Return [x, y] of the center of cell containing provided text 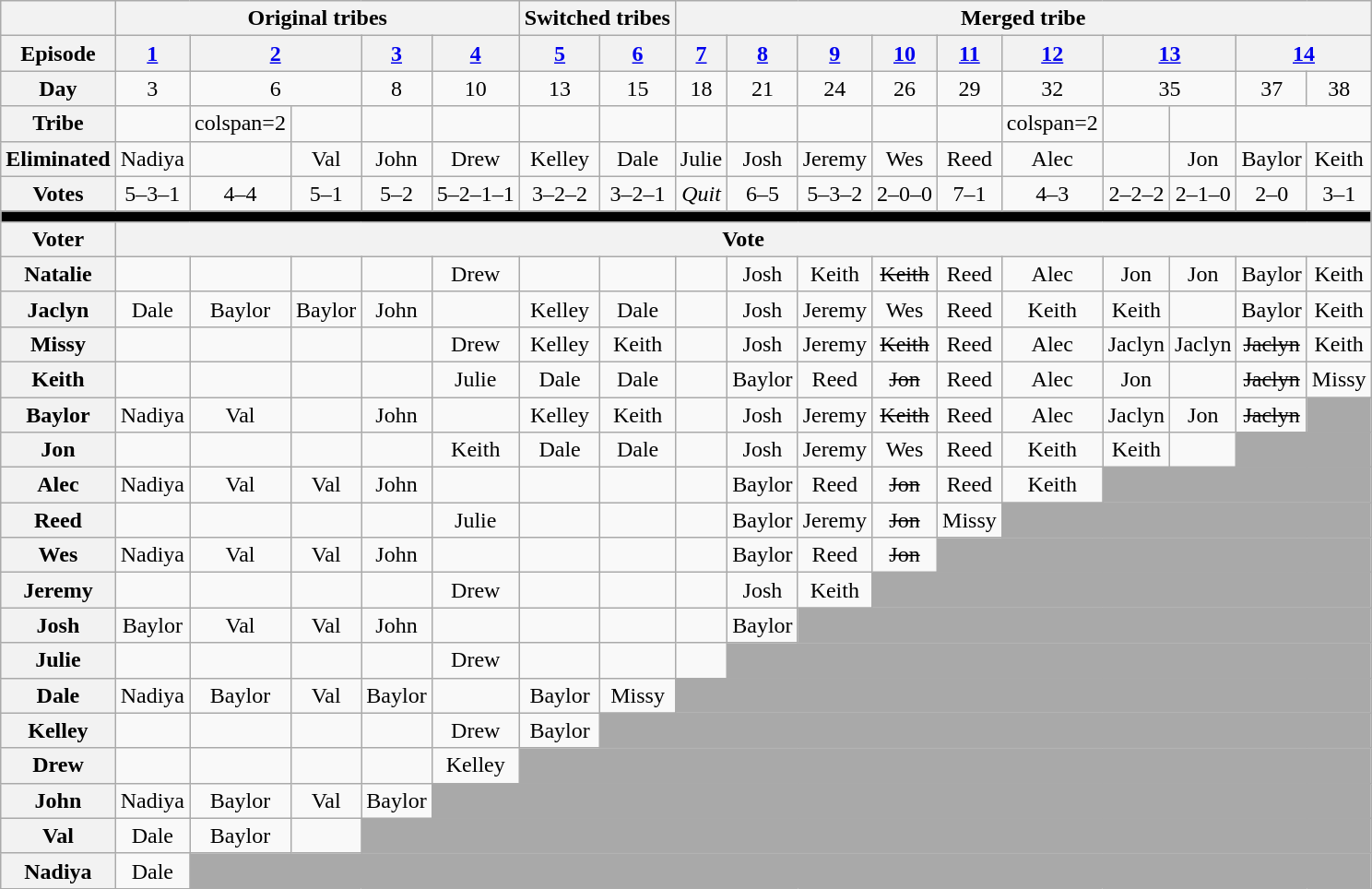
38 [1339, 89]
3–1 [1339, 194]
29 [970, 89]
35 [1169, 89]
Merged tribe [1023, 18]
7 [701, 53]
24 [834, 89]
Quit [701, 194]
32 [1052, 89]
5 [560, 53]
4 [476, 53]
1 [152, 53]
2–2–2 [1136, 194]
5–1 [325, 194]
2 [276, 53]
14 [1304, 53]
Switched tribes [597, 18]
4–3 [1052, 194]
7–1 [970, 194]
37 [1271, 89]
Episode [58, 53]
Original tribes [317, 18]
4–4 [241, 194]
3–2–2 [560, 194]
Eliminated [58, 159]
Tribe [58, 124]
18 [701, 89]
Day [58, 89]
3–2–1 [638, 194]
Natalie [58, 274]
2–1–0 [1203, 194]
Vote [743, 239]
26 [904, 89]
21 [763, 89]
12 [1052, 53]
9 [834, 53]
2–0 [1271, 194]
5–3–2 [834, 194]
Voter [58, 239]
5–2–1–1 [476, 194]
15 [638, 89]
Votes [58, 194]
2–0–0 [904, 194]
5–3–1 [152, 194]
5–2 [396, 194]
6–5 [763, 194]
11 [970, 53]
